Pinpoint the cell where the given text exists, returning its (X, Y) midpoint coordinate. 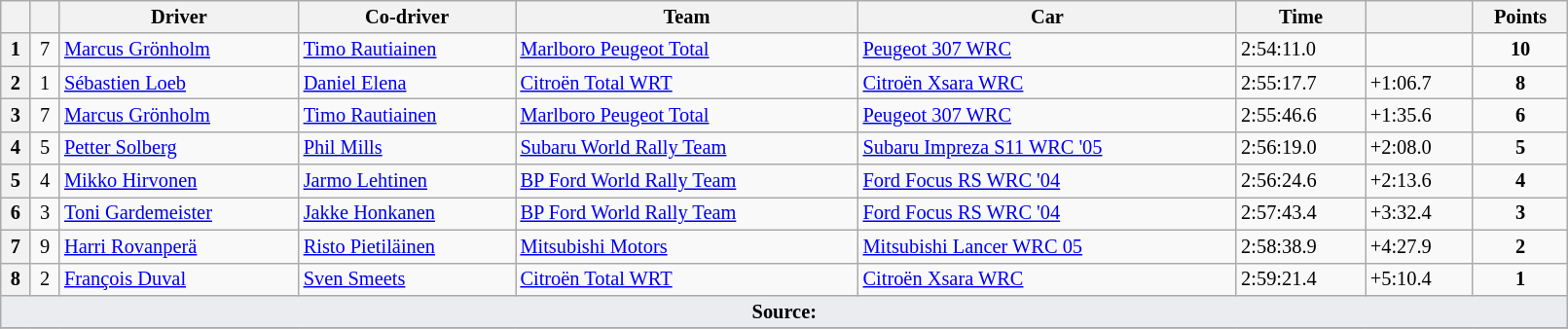
+5:10.4 (1419, 279)
+3:32.4 (1419, 213)
+2:13.6 (1419, 181)
Risto Pietiläinen (407, 246)
2:58:38.9 (1300, 246)
Harri Rovanperä (179, 246)
Car (1047, 17)
Time (1300, 17)
Daniel Elena (407, 83)
2:55:46.6 (1300, 115)
+1:35.6 (1419, 115)
Toni Gardemeister (179, 213)
+1:06.7 (1419, 83)
François Duval (179, 279)
2:56:19.0 (1300, 148)
2:57:43.4 (1300, 213)
Source: (784, 311)
Phil Mills (407, 148)
Subaru World Rally Team (687, 148)
2:55:17.7 (1300, 83)
9 (45, 246)
Mitsubishi Motors (687, 246)
Points (1520, 17)
Co-driver (407, 17)
Sébastien Loeb (179, 83)
Driver (179, 17)
2:59:21.4 (1300, 279)
Jarmo Lehtinen (407, 181)
10 (1520, 50)
+2:08.0 (1419, 148)
+4:27.9 (1419, 246)
Petter Solberg (179, 148)
Mitsubishi Lancer WRC 05 (1047, 246)
2:56:24.6 (1300, 181)
2:54:11.0 (1300, 50)
Mikko Hirvonen (179, 181)
Sven Smeets (407, 279)
Team (687, 17)
Subaru Impreza S11 WRC '05 (1047, 148)
Jakke Honkanen (407, 213)
